Detect which cell encompasses the target text, then output its [X, Y] center coordinate. 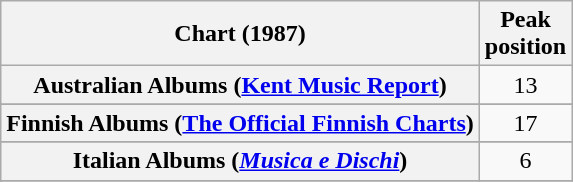
Australian Albums (Kent Music Report) [240, 85]
13 [525, 85]
Peakposition [525, 34]
Finnish Albums (The Official Finnish Charts) [240, 123]
Italian Albums (Musica e Dischi) [240, 161]
17 [525, 123]
6 [525, 161]
Chart (1987) [240, 34]
